Pinpoint the cell where the given text exists, returning its [X, Y] midpoint coordinate. 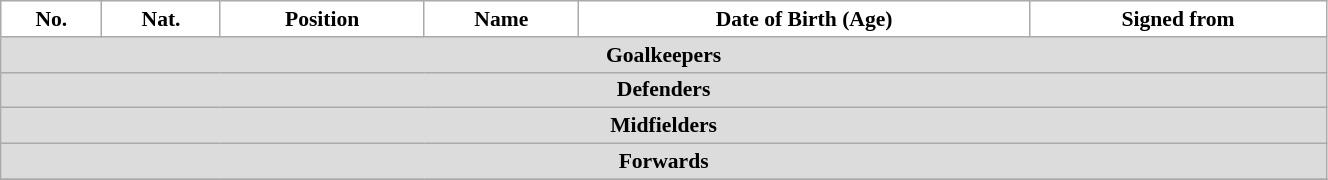
Signed from [1178, 19]
Goalkeepers [664, 55]
Forwards [664, 162]
Nat. [161, 19]
No. [52, 19]
Date of Birth (Age) [804, 19]
Defenders [664, 90]
Name [502, 19]
Position [322, 19]
Midfielders [664, 126]
